Identify which cell holds the provided text, then report its (X, Y) central coordinate. 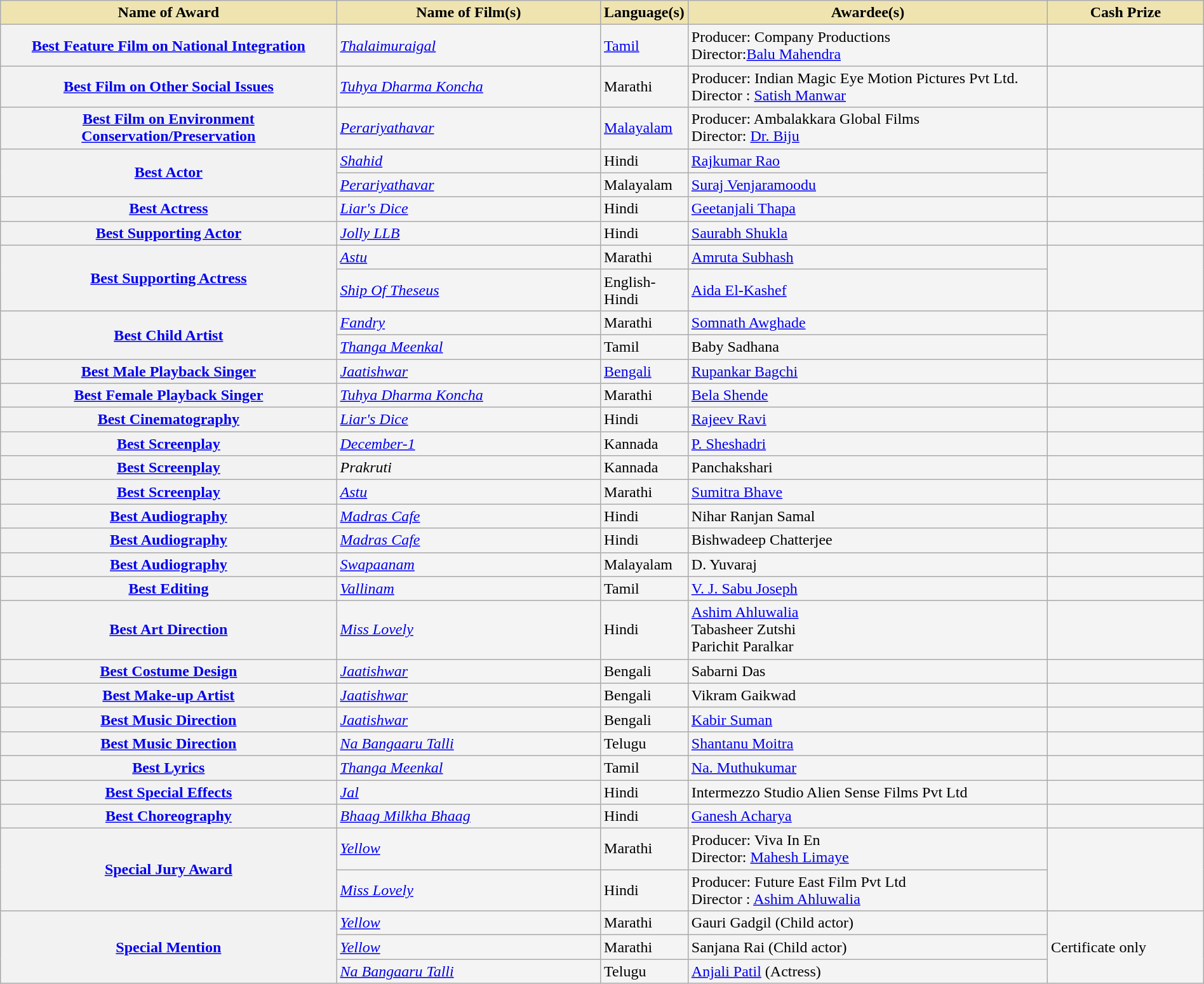
Producer: Future East Film Pvt LtdDirector : Ashim Ahluwalia (867, 890)
Vallinam (469, 588)
Certificate only (1126, 947)
Producer: Indian Magic Eye Motion Pictures Pvt Ltd.Director : Satish Manwar (867, 86)
D. Yuvaraj (867, 564)
Sumitra Bhave (867, 492)
Best Actress (169, 209)
Ship Of Theseus (469, 289)
Saurabh Shukla (867, 233)
Special Jury Award (169, 870)
Best Feature Film on National Integration (169, 46)
Best Film on Environment Conservation/Preservation (169, 128)
Gauri Gadgil (Child actor) (867, 923)
Best Male Playback Singer (169, 371)
Thalaimuraigal (469, 46)
Suraj Venjaramoodu (867, 185)
Producer: Ambalakkara Global FilmsDirector: Dr. Biju (867, 128)
Intermezzo Studio Alien Sense Films Pvt Ltd (867, 792)
Special Mention (169, 947)
Panchakshari (867, 468)
Fandry (469, 322)
Bela Shende (867, 396)
Prakruti (469, 468)
Bhaag Milkha Bhaag (469, 816)
Rajkumar Rao (867, 161)
V. J. Sabu Joseph (867, 588)
Best Supporting Actress (169, 278)
Shantanu Moitra (867, 743)
Baby Sadhana (867, 347)
Bishwadeep Chatterjee (867, 540)
Best Female Playback Singer (169, 396)
December-1 (469, 444)
Name of Film(s) (469, 13)
Producer: Company Productions Director:Balu Mahendra (867, 46)
Cash Prize (1126, 13)
Best Make-up Artist (169, 695)
Best Editing (169, 588)
Producer: Viva In EnDirector: Mahesh Limaye (867, 849)
Shahid (469, 161)
Swapaanam (469, 564)
Jolly LLB (469, 233)
Best Special Effects (169, 792)
Na. Muthukumar (867, 768)
Name of Award (169, 13)
Awardee(s) (867, 13)
Ganesh Acharya (867, 816)
Best Actor (169, 173)
Vikram Gaikwad (867, 695)
Anjali Patil (Actress) (867, 971)
Language(s) (645, 13)
Best Costume Design (169, 671)
Best Supporting Actor (169, 233)
Nihar Ranjan Samal (867, 516)
Rajeev Ravi (867, 420)
Best Lyrics (169, 768)
English-Hindi (645, 289)
Amruta Subhash (867, 257)
Somnath Awghade (867, 322)
Best Child Artist (169, 335)
Best Art Direction (169, 630)
Jal (469, 792)
Best Cinematography (169, 420)
Best Film on Other Social Issues (169, 86)
Rupankar Bagchi (867, 371)
Aida El-Kashef (867, 289)
Ashim AhluwaliaTabasheer ZutshiParichit Paralkar (867, 630)
Sanjana Rai (Child actor) (867, 947)
Kabir Suman (867, 719)
Sabarni Das (867, 671)
P. Sheshadri (867, 444)
Geetanjali Thapa (867, 209)
Best Choreography (169, 816)
